Search for the cell housing the specified text and yield its [X, Y] center coordinate. 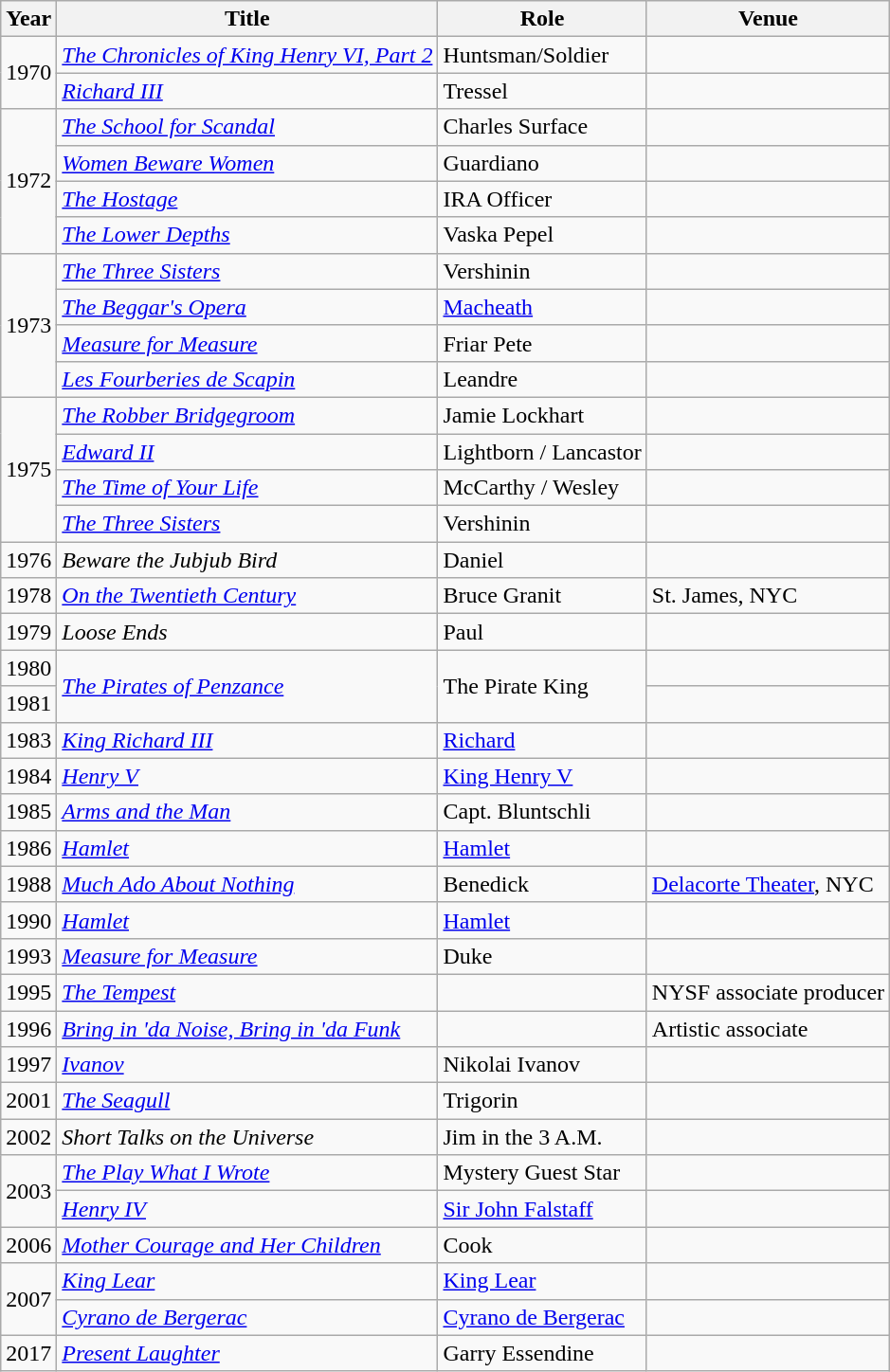
Beware the Jubjub Bird [247, 560]
St. James, NYC [768, 596]
2007 [28, 1299]
Henry V [247, 776]
Arms and the Man [247, 812]
2003 [28, 1191]
The Beggar's Opera [247, 307]
1983 [28, 740]
The Time of Your Life [247, 488]
1981 [28, 704]
McCarthy / Wesley [542, 488]
1990 [28, 920]
Women Beware Women [247, 163]
Richard III [247, 91]
1988 [28, 884]
1975 [28, 469]
1996 [28, 1028]
1973 [28, 325]
Present Laughter [247, 1353]
1997 [28, 1065]
1970 [28, 73]
Guardiano [542, 163]
Paul [542, 632]
The Seagull [247, 1101]
1986 [28, 848]
Much Ado About Nothing [247, 884]
King Richard III [247, 740]
Year [28, 19]
Ivanov [247, 1065]
1993 [28, 956]
Daniel [542, 560]
1980 [28, 668]
Nikolai Ivanov [542, 1065]
Artistic associate [768, 1028]
Garry Essendine [542, 1353]
Mother Courage and Her Children [247, 1245]
Bring in 'da Noise, Bring in 'da Funk [247, 1028]
Les Fourberies de Scapin [247, 379]
The Chronicles of King Henry VI, Part 2 [247, 55]
Friar Pete [542, 343]
King Henry V [542, 776]
Vaska Pepel [542, 235]
1995 [28, 992]
2001 [28, 1101]
Delacorte Theater, NYC [768, 884]
Jamie Lockhart [542, 415]
2017 [28, 1353]
1978 [28, 596]
Bruce Granit [542, 596]
Short Talks on the Universe [247, 1137]
The Robber Bridgegroom [247, 415]
The Hostage [247, 199]
Venue [768, 19]
Richard [542, 740]
Edward II [247, 452]
1984 [28, 776]
Macheath [542, 307]
The Pirates of Penzance [247, 686]
On the Twentieth Century [247, 596]
Loose Ends [247, 632]
1972 [28, 181]
2002 [28, 1137]
The Lower Depths [247, 235]
Jim in the 3 A.M. [542, 1137]
Capt. Bluntschli [542, 812]
Huntsman/Soldier [542, 55]
Tressel [542, 91]
Henry IV [247, 1209]
NYSF associate producer [768, 992]
Lightborn / Lancastor [542, 452]
Charles Surface [542, 127]
Leandre [542, 379]
Trigorin [542, 1101]
1979 [28, 632]
1976 [28, 560]
The School for Scandal [247, 127]
Cook [542, 1245]
Sir John Falstaff [542, 1209]
The Tempest [247, 992]
Duke [542, 956]
Title [247, 19]
The Pirate King [542, 686]
2006 [28, 1245]
1985 [28, 812]
Role [542, 19]
Mystery Guest Star [542, 1173]
IRA Officer [542, 199]
Benedick [542, 884]
The Play What I Wrote [247, 1173]
